From the cell containing the given text, extract its center point as [X, Y] coordinate. 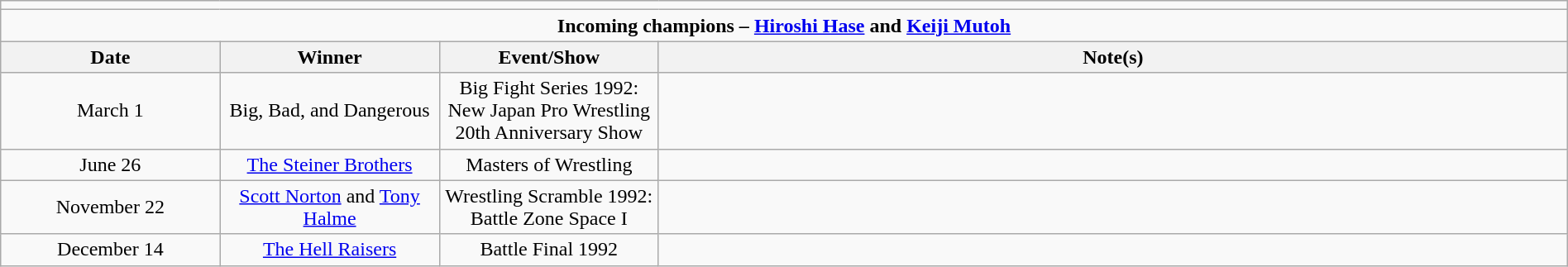
The Steiner Brothers [329, 164]
Event/Show [549, 57]
Big, Bad, and Dangerous [329, 111]
Incoming champions – Hiroshi Hase and Keiji Mutoh [784, 26]
Big Fight Series 1992: New Japan Pro Wrestling 20th Anniversary Show [549, 111]
March 1 [111, 111]
The Hell Raisers [329, 250]
November 22 [111, 207]
Masters of Wrestling [549, 164]
Scott Norton and Tony Halme [329, 207]
December 14 [111, 250]
Winner [329, 57]
Wrestling Scramble 1992: Battle Zone Space I [549, 207]
Date [111, 57]
June 26 [111, 164]
Note(s) [1113, 57]
Battle Final 1992 [549, 250]
